Detect which cell encompasses the target text, then output its [X, Y] center coordinate. 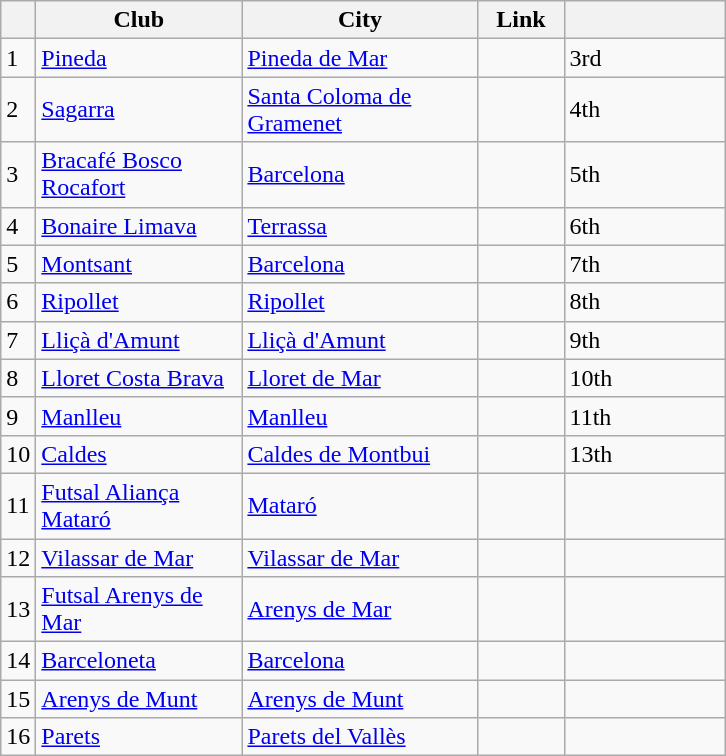
Bonaire Limava [139, 226]
Arenys de Mar [360, 610]
7 [18, 340]
7th [644, 264]
Lloret Costa Brava [139, 378]
Sagarra [139, 110]
Link [521, 20]
6 [18, 302]
Pineda de Mar [360, 58]
10 [18, 454]
Santa Coloma de Gramenet [360, 110]
14 [18, 661]
6th [644, 226]
11 [18, 506]
Club [139, 20]
11th [644, 416]
Montsant [139, 264]
8th [644, 302]
Bracafé Bosco Rocafort [139, 174]
Lloret de Mar [360, 378]
Futsal Aliança Mataró [139, 506]
Mataró [360, 506]
3rd [644, 58]
Terrassa [360, 226]
10th [644, 378]
9 [18, 416]
Pineda [139, 58]
4th [644, 110]
9th [644, 340]
Parets del Vallès [360, 737]
4 [18, 226]
5 [18, 264]
2 [18, 110]
Parets [139, 737]
Caldes de Montbui [360, 454]
1 [18, 58]
Futsal Arenys de Mar [139, 610]
16 [18, 737]
5th [644, 174]
13th [644, 454]
12 [18, 557]
Barceloneta [139, 661]
Caldes [139, 454]
13 [18, 610]
8 [18, 378]
3 [18, 174]
City [360, 20]
15 [18, 699]
